Locate the cell with the specified text and output its [x, y] center coordinate. 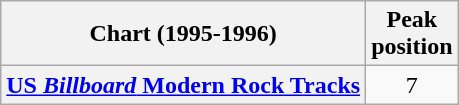
US Billboard Modern Rock Tracks [184, 85]
7 [412, 85]
Chart (1995-1996) [184, 34]
Peakposition [412, 34]
